Locate the cell with the specified text and output its (x, y) center coordinate. 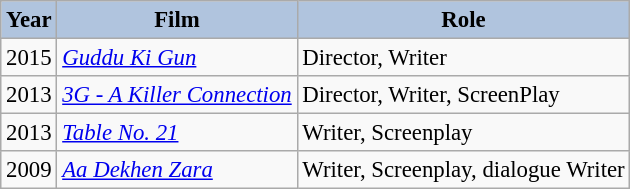
Table No. 21 (177, 133)
2009 (29, 170)
Film (177, 20)
Writer, Screenplay, dialogue Writer (464, 170)
Role (464, 20)
Aa Dekhen Zara (177, 170)
Director, Writer (464, 58)
3G - A Killer Connection (177, 95)
Guddu Ki Gun (177, 58)
Writer, Screenplay (464, 133)
Year (29, 20)
2015 (29, 58)
Director, Writer, ScreenPlay (464, 95)
